From the cell containing the given text, extract its center point as (x, y) coordinate. 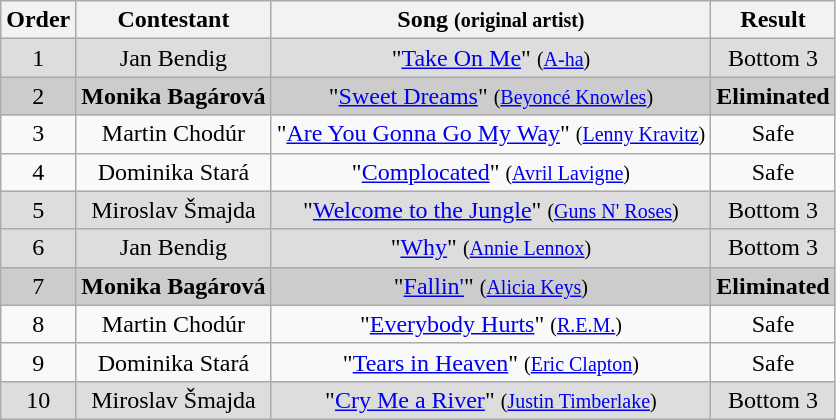
Song (original artist) (491, 20)
"Complocated" (Avril Lavigne) (491, 172)
9 (38, 362)
3 (38, 134)
10 (38, 400)
Contestant (174, 20)
Result (773, 20)
"Are You Gonna Go My Way" (Lenny Kravitz) (491, 134)
Order (38, 20)
8 (38, 324)
"Tears in Heaven" (Eric Clapton) (491, 362)
5 (38, 210)
"Sweet Dreams" (Beyoncé Knowles) (491, 96)
2 (38, 96)
"Cry Me a River" (Justin Timberlake) (491, 400)
"Fallin'" (Alicia Keys) (491, 286)
7 (38, 286)
"Everybody Hurts" (R.E.M.) (491, 324)
"Take On Me" (A-ha) (491, 58)
6 (38, 248)
"Welcome to the Jungle" (Guns N' Roses) (491, 210)
1 (38, 58)
4 (38, 172)
"Why" (Annie Lennox) (491, 248)
